Locate the cell with the specified text and output its (X, Y) center coordinate. 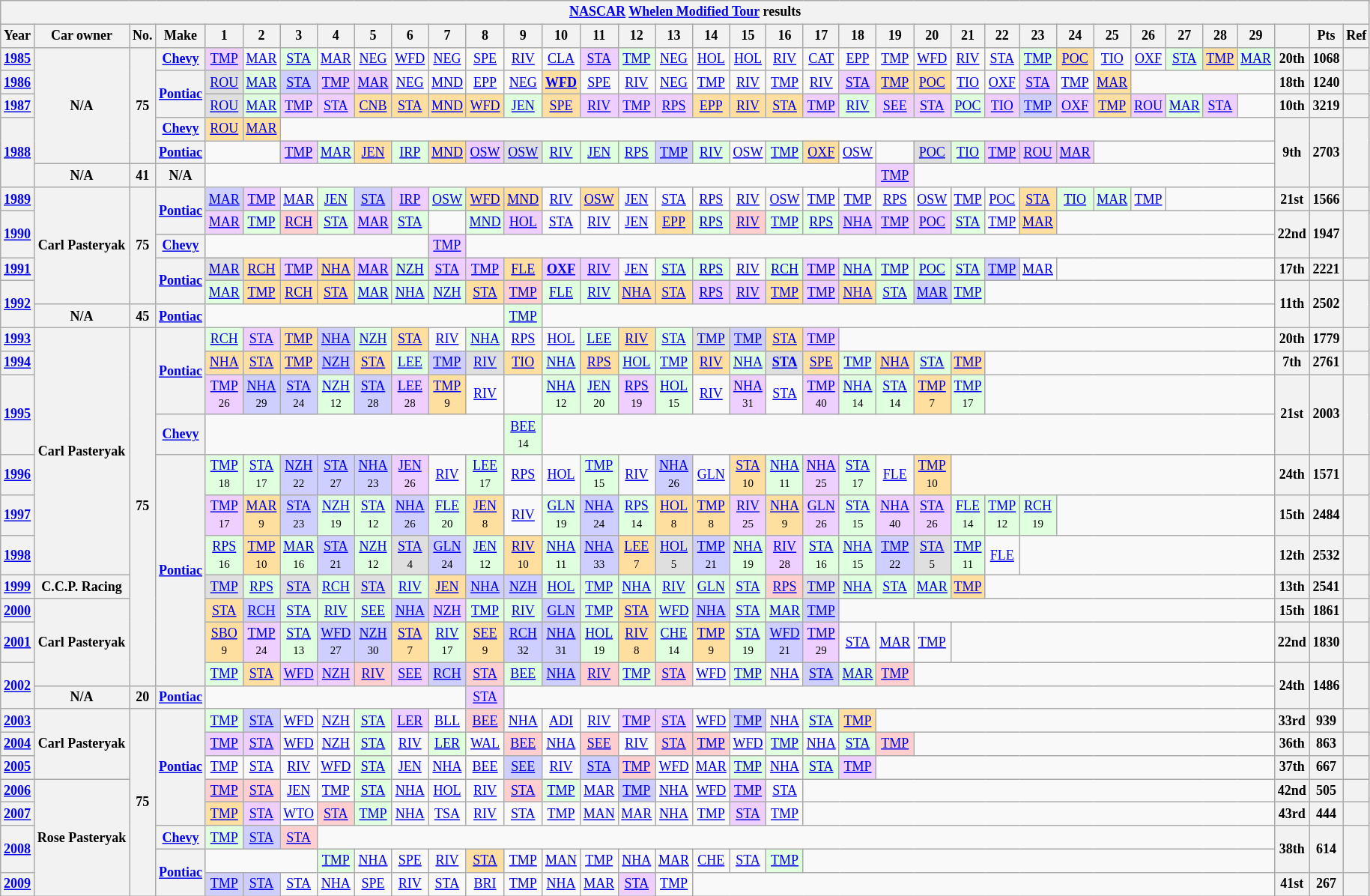
STA7 (410, 642)
NASCAR Whelen Modified Tour results (685, 12)
614 (1326, 849)
2004 (18, 743)
RPS16 (224, 555)
SEE9 (485, 642)
1486 (1326, 685)
CLA (562, 58)
CHE (711, 860)
JEN26 (410, 475)
NZH22 (299, 475)
267 (1326, 884)
STA19 (748, 642)
17th (1291, 270)
2001 (18, 642)
12 (637, 36)
GLN24 (448, 555)
NHA23 (373, 475)
1571 (1326, 475)
863 (1326, 743)
TMP24 (261, 642)
14 (711, 36)
1996 (18, 475)
26 (1149, 36)
NHA24 (599, 515)
7th (1291, 363)
Car owner (81, 36)
1 (224, 36)
NHA15 (858, 555)
17 (821, 36)
1997 (18, 515)
13 (674, 36)
1998 (18, 555)
TMP12 (1002, 515)
2005 (18, 767)
BRI (485, 884)
STA24 (299, 395)
36th (1291, 743)
1992 (18, 304)
TMP7 (933, 395)
3219 (1326, 105)
2009 (18, 884)
TMP21 (711, 555)
HOL19 (599, 642)
1994 (18, 363)
NHA19 (748, 555)
Make (181, 36)
24 (1075, 36)
1988 (18, 153)
STA12 (373, 515)
STA27 (336, 475)
42nd (1291, 791)
2006 (18, 791)
1995 (18, 415)
667 (1326, 767)
38th (1291, 849)
4 (336, 36)
2532 (1326, 555)
WFD27 (336, 642)
Ref (1357, 36)
1989 (18, 199)
TMP18 (224, 475)
No. (142, 36)
NHA33 (599, 555)
1985 (18, 58)
SBO9 (224, 642)
41st (1291, 884)
RPS14 (637, 515)
2002 (18, 685)
LEE7 (637, 555)
43rd (1291, 814)
NHA14 (858, 395)
1240 (1326, 82)
WFD21 (785, 642)
STA26 (933, 515)
41 (142, 175)
STA10 (748, 475)
8 (485, 36)
NZH30 (373, 642)
BEE14 (523, 435)
TSA (448, 814)
GLN26 (821, 515)
28 (1220, 36)
LEE17 (485, 475)
TMP22 (895, 555)
STA21 (336, 555)
16 (785, 36)
STA15 (858, 515)
STA4 (410, 555)
27 (1184, 36)
RIV8 (637, 642)
2000 (18, 610)
505 (1326, 791)
18th (1291, 82)
2008 (18, 849)
NHA25 (821, 475)
RCH32 (523, 642)
FLE20 (448, 515)
1993 (18, 339)
2761 (1326, 363)
2 (261, 36)
1947 (1326, 234)
STA13 (299, 642)
1999 (18, 587)
2703 (1326, 153)
RIV10 (523, 555)
Year (18, 36)
2541 (1326, 587)
CAT (821, 58)
FLE14 (968, 515)
29 (1256, 36)
18 (858, 36)
1830 (1326, 642)
STA5 (933, 555)
12th (1291, 555)
33rd (1291, 721)
TMP26 (224, 395)
GLN19 (562, 515)
RIV25 (748, 515)
10th (1291, 105)
NZH19 (336, 515)
5 (373, 36)
11 (599, 36)
1566 (1326, 199)
10 (562, 36)
7 (448, 36)
6 (410, 36)
STA14 (895, 395)
1991 (18, 270)
21 (968, 36)
NHA40 (895, 515)
TMP8 (711, 515)
3 (299, 36)
JEN20 (599, 395)
25 (1112, 36)
TMP40 (821, 395)
Pts (1326, 36)
9th (1291, 153)
23 (1038, 36)
13th (1291, 587)
45 (142, 316)
1068 (1326, 58)
1990 (18, 234)
MAR9 (261, 515)
RIV17 (448, 642)
TMP29 (821, 642)
CHE14 (674, 642)
STA23 (299, 515)
ADI (562, 721)
HOL8 (674, 515)
TMP11 (968, 555)
LEE28 (410, 395)
37th (1291, 767)
C.C.P. Racing (81, 587)
2484 (1326, 515)
JEN8 (485, 515)
2502 (1326, 304)
WAL (485, 743)
2221 (1326, 270)
TMP15 (599, 475)
RIV28 (785, 555)
NHA29 (261, 395)
Rose Pasteryak (81, 838)
1861 (1326, 610)
11th (1291, 304)
2007 (18, 814)
BLL (448, 721)
NHA12 (562, 395)
19 (895, 36)
939 (1326, 721)
9 (523, 36)
15 (748, 36)
STA28 (373, 395)
1779 (1326, 339)
NHA9 (785, 515)
HOL5 (674, 555)
CNB (373, 105)
MAR16 (299, 555)
RPS19 (637, 395)
JEN12 (485, 555)
RCH19 (1038, 515)
22 (1002, 36)
HOL15 (674, 395)
1987 (18, 105)
STA16 (821, 555)
1986 (18, 82)
WTO (299, 814)
444 (1326, 814)
